Return [x, y] of the center of cell containing provided text 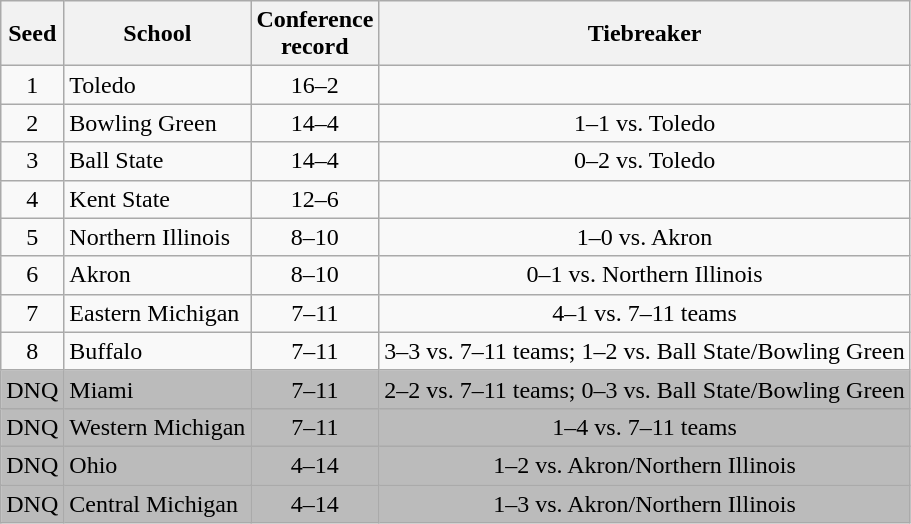
4–1 vs. 7–11 teams [644, 313]
6 [32, 275]
0–1 vs. Northern Illinois [644, 275]
Ohio [158, 465]
1–0 vs. Akron [644, 237]
1–2 vs. Akron/Northern Illinois [644, 465]
16–2 [315, 85]
1–1 vs. Toledo [644, 123]
3–3 vs. 7–11 teams; 1–2 vs. Ball State/Bowling Green [644, 351]
12–6 [315, 199]
Bowling Green [158, 123]
School [158, 34]
0–2 vs. Toledo [644, 161]
Akron [158, 275]
1–4 vs. 7–11 teams [644, 427]
Central Michigan [158, 503]
3 [32, 161]
5 [32, 237]
Eastern Michigan [158, 313]
Ball State [158, 161]
Kent State [158, 199]
Conferencerecord [315, 34]
Miami [158, 389]
2–2 vs. 7–11 teams; 0–3 vs. Ball State/Bowling Green [644, 389]
Buffalo [158, 351]
Western Michigan [158, 427]
2 [32, 123]
8 [32, 351]
Toledo [158, 85]
1 [32, 85]
Northern Illinois [158, 237]
Tiebreaker [644, 34]
7 [32, 313]
4 [32, 199]
1–3 vs. Akron/Northern Illinois [644, 503]
Seed [32, 34]
